Detect which cell encompasses the target text, then output its [x, y] center coordinate. 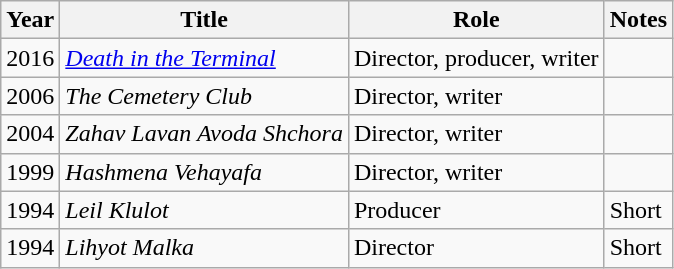
2016 [30, 58]
1999 [30, 172]
Lihyot Malka [204, 248]
Year [30, 20]
Title [204, 20]
The Cemetery Club [204, 96]
2004 [30, 134]
Leil Klulot [204, 210]
Death in the Terminal [204, 58]
Hashmena Vehayafa [204, 172]
Zahav Lavan Avoda Shchora [204, 134]
Director, producer, writer [476, 58]
Director [476, 248]
Producer [476, 210]
Role [476, 20]
Notes [638, 20]
2006 [30, 96]
